Determine the [x, y] coordinate at the center of the cell enclosing the given text.  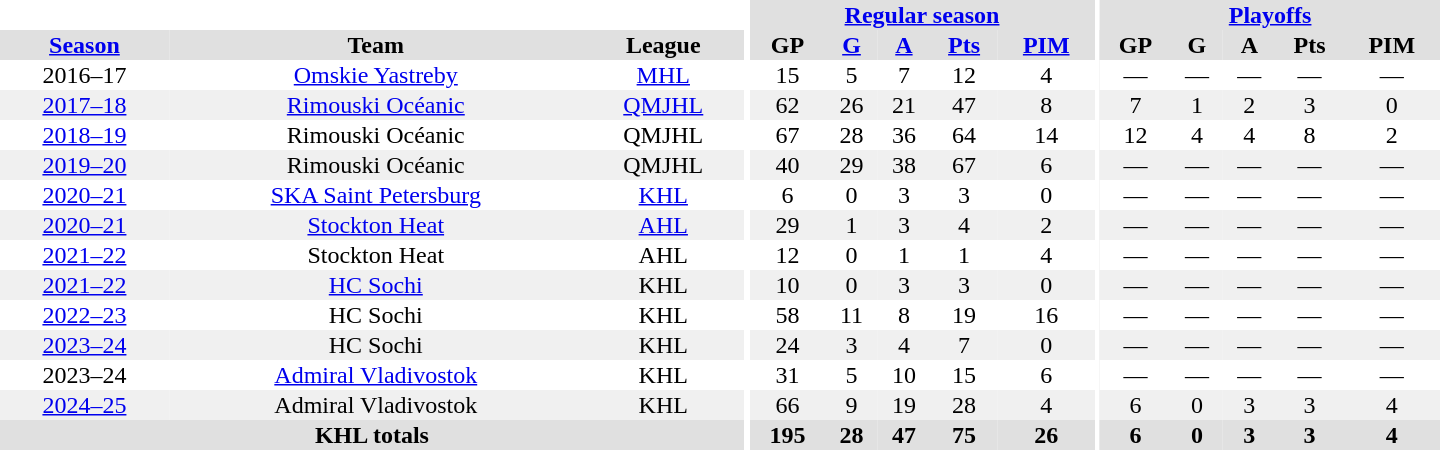
31 [788, 375]
MHL [664, 75]
11 [851, 315]
SKA Saint Petersburg [376, 195]
2024–25 [84, 405]
40 [788, 165]
Season [84, 45]
36 [904, 135]
21 [904, 105]
Playoffs [1270, 15]
Regular season [922, 15]
2016–17 [84, 75]
16 [1046, 315]
KHL totals [372, 435]
58 [788, 315]
24 [788, 345]
2018–19 [84, 135]
66 [788, 405]
38 [904, 165]
64 [964, 135]
9 [851, 405]
2017–18 [84, 105]
Team [376, 45]
2022–23 [84, 315]
75 [964, 435]
195 [788, 435]
League [664, 45]
Omskie Yastreby [376, 75]
2019–20 [84, 165]
62 [788, 105]
14 [1046, 135]
